Capture the cell that displays the provided text and extract its [X, Y] central coordinate. 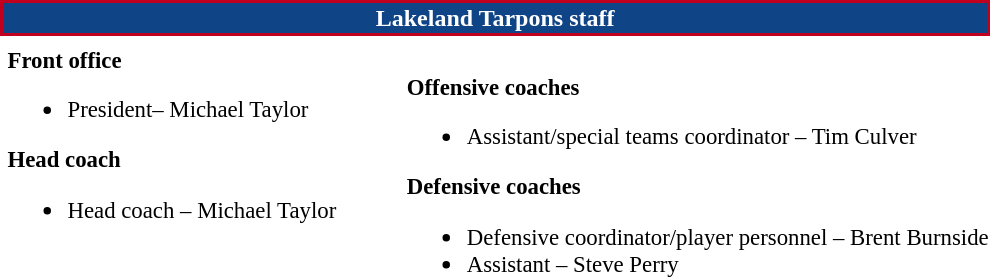
Lakeland Tarpons staff [495, 18]
